Identify which cell holds the provided text, then report its [X, Y] central coordinate. 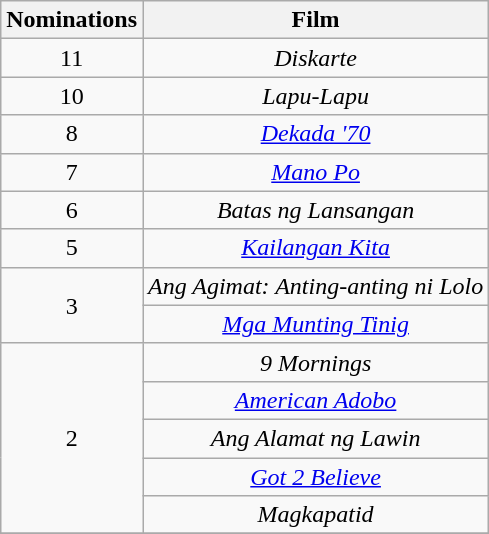
Dekada '70 [315, 134]
2 [72, 438]
Ang Agimat: Anting-anting ni Lolo [315, 286]
Film [315, 20]
11 [72, 58]
Diskarte [315, 58]
American Adobo [315, 400]
Mano Po [315, 172]
Magkapatid [315, 515]
10 [72, 96]
3 [72, 305]
Kailangan Kita [315, 248]
Got 2 Believe [315, 477]
Ang Alamat ng Lawin [315, 438]
9 Mornings [315, 362]
6 [72, 210]
5 [72, 248]
Mga Munting Tinig [315, 324]
Batas ng Lansangan [315, 210]
7 [72, 172]
Lapu-Lapu [315, 96]
Nominations [72, 20]
8 [72, 134]
